For the text-containing cell, return its midpoint in [X, Y] coordinate format. 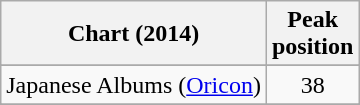
Japanese Albums (Oricon) [134, 85]
38 [312, 85]
Peakposition [312, 34]
Chart (2014) [134, 34]
